Detect which cell encompasses the target text, then output its [X, Y] center coordinate. 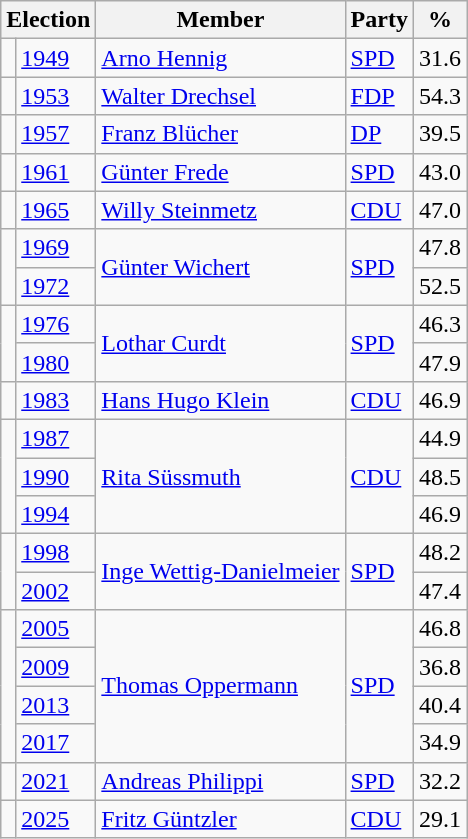
% [440, 20]
44.9 [440, 438]
1998 [56, 553]
Party [379, 20]
34.9 [440, 743]
46.3 [440, 324]
39.5 [440, 134]
2017 [56, 743]
2005 [56, 629]
1972 [56, 286]
1980 [56, 362]
2009 [56, 667]
2021 [56, 781]
1969 [56, 248]
Franz Blücher [220, 134]
47.4 [440, 591]
Member [220, 20]
1949 [56, 58]
Arno Hennig [220, 58]
Election [48, 20]
2025 [56, 819]
FDP [379, 96]
48.2 [440, 553]
2002 [56, 591]
47.9 [440, 362]
Günter Frede [220, 172]
36.8 [440, 667]
1994 [56, 515]
1953 [56, 96]
1957 [56, 134]
Inge Wettig-Danielmeier [220, 572]
40.4 [440, 705]
2013 [56, 705]
1976 [56, 324]
1961 [56, 172]
48.5 [440, 477]
Willy Steinmetz [220, 210]
47.8 [440, 248]
54.3 [440, 96]
Fritz Güntzler [220, 819]
Günter Wichert [220, 267]
1983 [56, 400]
Thomas Oppermann [220, 686]
46.8 [440, 629]
47.0 [440, 210]
1965 [56, 210]
Rita Süssmuth [220, 476]
Hans Hugo Klein [220, 400]
1990 [56, 477]
1987 [56, 438]
Lothar Curdt [220, 343]
29.1 [440, 819]
31.6 [440, 58]
Andreas Philippi [220, 781]
43.0 [440, 172]
Walter Drechsel [220, 96]
52.5 [440, 286]
32.2 [440, 781]
DP [379, 134]
